Detect which cell encompasses the target text, then output its (x, y) center coordinate. 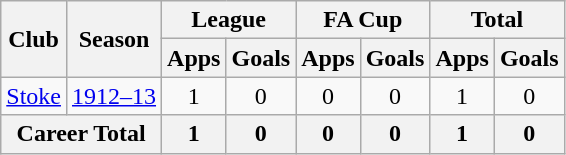
Club (34, 39)
1912–13 (114, 96)
League (229, 20)
FA Cup (363, 20)
Career Total (82, 134)
Stoke (34, 96)
Season (114, 39)
Total (497, 20)
